Capture the cell that displays the provided text and extract its [X, Y] central coordinate. 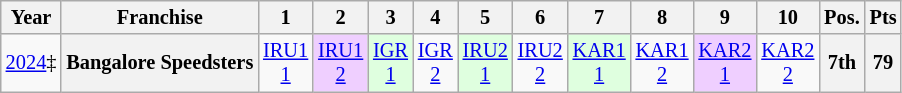
3 [390, 17]
79 [884, 63]
KAR12 [662, 63]
2 [340, 17]
KAR11 [600, 63]
Pts [884, 17]
7 [600, 17]
IGR2 [436, 63]
8 [662, 17]
IRU12 [340, 63]
Bangalore Speedsters [160, 63]
IRU21 [486, 63]
IGR1 [390, 63]
Franchise [160, 17]
IRU22 [540, 63]
IRU11 [286, 63]
5 [486, 17]
6 [540, 17]
10 [788, 17]
2024‡ [32, 63]
KAR21 [724, 63]
4 [436, 17]
1 [286, 17]
KAR22 [788, 63]
9 [724, 17]
Year [32, 17]
7th [842, 63]
Pos. [842, 17]
